Extract the [x, y] coordinate from the center of the cell holding the provided text.  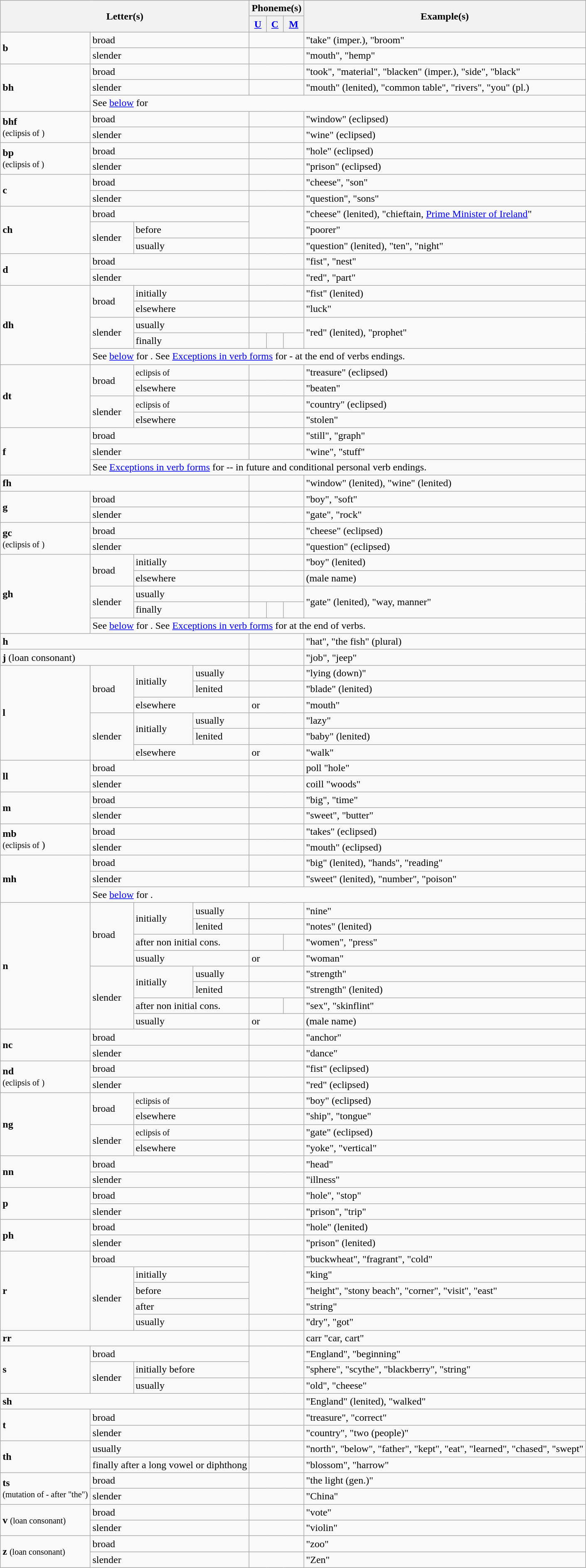
mh [45, 879]
"England" (lenited), "walked" [445, 1401]
"sex", "skinflint" [445, 1006]
"question" (lenited), "ten", "night" [445, 246]
"Zen" [445, 1560]
"illness" [445, 1180]
"big", "time" [445, 800]
"baby" (lenited) [445, 737]
bh [45, 87]
nd(eclipsis of ) [45, 1077]
"ship", "tongue" [445, 1116]
C [275, 24]
"dry", "got" [445, 1322]
See below for . See Exceptions in verb forms for at the end of verbs. [338, 626]
"cheese" (eclipsed) [445, 531]
"hole", "stop" [445, 1195]
"old", "cheese" [445, 1385]
"job", "jeep" [445, 657]
dt [45, 396]
h [125, 641]
rr [125, 1338]
"prison" (lenited) [445, 1243]
v (loan consonant) [45, 1520]
initially before [191, 1370]
"yoke", "vertical" [445, 1148]
"boy" (lenited) [445, 562]
"strength" (lenited) [445, 990]
"boy" (eclipsed) [445, 1101]
"take" (imper.), "broom" [445, 40]
"big" (lenited), "hands", "reading" [445, 863]
"string" [445, 1306]
"notes" (lenited) [445, 926]
See below for . [338, 895]
th [45, 1457]
U [258, 24]
"poorer" [445, 230]
"mouth" (eclipsed) [445, 847]
"sphere", "scythe", "blackberry", "string" [445, 1370]
"lying (down)" [445, 673]
"hat", "the fish" (plural) [445, 641]
"prison", "trip" [445, 1212]
Phoneme(s) [277, 8]
Letter(s) [125, 16]
"dance" [445, 1053]
coill "woods" [445, 784]
"treasure", "correct" [445, 1417]
poll "hole" [445, 768]
r [45, 1291]
"stolen" [445, 420]
Example(s) [445, 16]
n [45, 966]
See below for [338, 103]
"England", "beginning" [445, 1354]
"wine" (eclipsed) [445, 135]
"window" (lenited), "wine" (lenited) [445, 483]
s [45, 1370]
"north", "below", "father", "kept", "eat", "learned", "chased", "swept" [445, 1449]
"treasure" (eclipsed) [445, 372]
"strength" [445, 974]
finally after a long vowel or diphthong [170, 1464]
z (loan consonant) [45, 1552]
"luck" [445, 309]
"fist" (eclipsed) [445, 1069]
gc(eclipsis of ) [45, 539]
"sweet", "butter" [445, 816]
"gate" (eclipsed) [445, 1132]
bp(eclipsis of ) [45, 158]
"country", "two (people)" [445, 1433]
"cheese", "son" [445, 182]
"takes" (eclipsed) [445, 831]
"China" [445, 1496]
p [45, 1203]
"prison" (eclipsed) [445, 166]
"violin" [445, 1528]
"mouth" [445, 705]
f [45, 451]
"nine" [445, 910]
g [45, 507]
"hole" (lenited) [445, 1227]
"height", "stony beach", "corner", "visit", "east" [445, 1291]
"head" [445, 1164]
"gate" (lenited), "way, manner" [445, 602]
"vote" [445, 1512]
dh [45, 325]
bhf(eclipsis of ) [45, 127]
"question" (eclipsed) [445, 547]
"took", "material", "blacken" (imper.), "side", "black" [445, 72]
nn [45, 1172]
m [45, 808]
"mouth" (lenited), "common table", "rivers", "you" (pl.) [445, 87]
"beaten" [445, 388]
ll [45, 776]
ch [45, 230]
"fist", "nest" [445, 262]
nc [45, 1045]
See below for . See Exceptions in verb forms for - at the end of verbs endings. [338, 356]
"blade" (lenited) [445, 689]
"women", "press" [445, 942]
"gate", "rock" [445, 515]
l [45, 712]
"the light (gen.)" [445, 1481]
"cheese" (lenited), "chieftain, Prime Minister of Ireland" [445, 214]
"mouth", "hemp" [445, 56]
"lazy" [445, 721]
mb(eclipsis of ) [45, 839]
"country" (eclipsed) [445, 404]
"boy", "soft" [445, 499]
"zoo" [445, 1544]
t [45, 1425]
"question", "sons" [445, 198]
"red", "part" [445, 277]
"red" (eclipsed) [445, 1085]
"anchor" [445, 1037]
"window" (eclipsed) [445, 119]
"blossom", "harrow" [445, 1464]
"walk" [445, 752]
gh [45, 594]
"fist" (lenited) [445, 293]
j (loan consonant) [125, 657]
"hole" (eclipsed) [445, 151]
fh [125, 483]
"buckwheat", "fragrant", "cold" [445, 1259]
ph [45, 1235]
b [45, 48]
M [293, 24]
c [45, 190]
"still", "graph" [445, 435]
"woman" [445, 958]
"wine", "stuff" [445, 451]
ng [45, 1124]
after [191, 1306]
sh [125, 1401]
d [45, 270]
ts(mutation of - after "the") [45, 1489]
"red" (lenited), "prophet" [445, 333]
See Exceptions in verb forms for -- in future and conditional personal verb endings. [338, 467]
"sweet" (lenited), "number", "poison" [445, 879]
carr "car, cart" [445, 1338]
"king" [445, 1275]
